Provide the [x, y] coordinate of the cell's center where the given text is located.  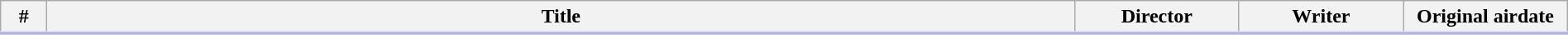
Original airdate [1485, 17]
Writer [1322, 17]
# [24, 17]
Director [1158, 17]
Title [561, 17]
